Return (x, y) of the center of cell containing provided text 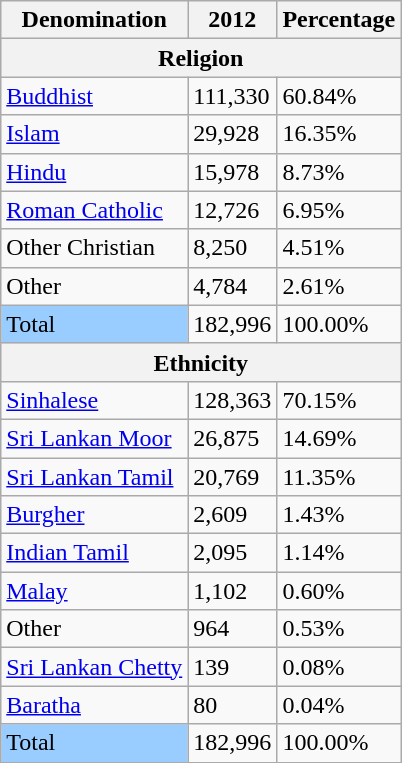
Buddhist (94, 96)
Sri Lankan Tamil (94, 477)
964 (232, 629)
0.08% (339, 667)
16.35% (339, 134)
0.53% (339, 629)
4,784 (232, 286)
2012 (232, 20)
8.73% (339, 172)
2,609 (232, 515)
Sri Lankan Moor (94, 438)
Burgher (94, 515)
Hindu (94, 172)
15,978 (232, 172)
2,095 (232, 553)
6.95% (339, 210)
14.69% (339, 438)
128,363 (232, 400)
12,726 (232, 210)
139 (232, 667)
Indian Tamil (94, 553)
60.84% (339, 96)
26,875 (232, 438)
Ethnicity (201, 362)
4.51% (339, 248)
0.04% (339, 705)
80 (232, 705)
111,330 (232, 96)
70.15% (339, 400)
1.43% (339, 515)
1.14% (339, 553)
11.35% (339, 477)
Roman Catholic (94, 210)
Sinhalese (94, 400)
Islam (94, 134)
20,769 (232, 477)
29,928 (232, 134)
0.60% (339, 591)
8,250 (232, 248)
Sri Lankan Chetty (94, 667)
Religion (201, 58)
Denomination (94, 20)
1,102 (232, 591)
Baratha (94, 705)
2.61% (339, 286)
Malay (94, 591)
Other Christian (94, 248)
Percentage (339, 20)
